Capture the cell that displays the provided text and extract its [X, Y] central coordinate. 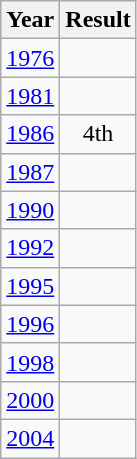
1996 [30, 324]
1987 [30, 172]
Result [98, 20]
1976 [30, 58]
1990 [30, 210]
1986 [30, 134]
1992 [30, 248]
1998 [30, 362]
4th [98, 134]
1995 [30, 286]
Year [30, 20]
1981 [30, 96]
2004 [30, 438]
2000 [30, 400]
